Detect which cell encompasses the target text, then output its [X, Y] center coordinate. 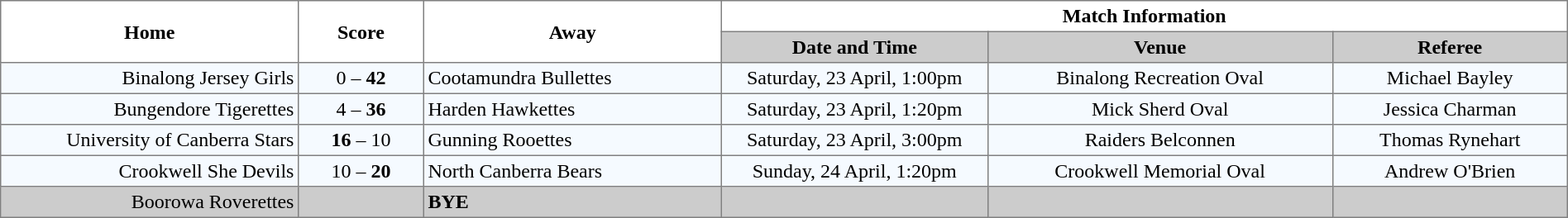
Saturday, 23 April, 3:00pm [854, 140]
Jessica Charman [1450, 109]
Binalong Recreation Oval [1159, 78]
Raiders Belconnen [1159, 140]
Crookwell She Devils [150, 171]
University of Canberra Stars [150, 140]
4 – 36 [361, 109]
Match Information [1145, 17]
Cootamundra Bullettes [572, 78]
Saturday, 23 April, 1:20pm [854, 109]
Andrew O'Brien [1450, 171]
Date and Time [854, 47]
Harden Hawkettes [572, 109]
BYE [572, 202]
Venue [1159, 47]
Referee [1450, 47]
Boorowa Roverettes [150, 202]
Thomas Rynehart [1450, 140]
Saturday, 23 April, 1:00pm [854, 78]
16 – 10 [361, 140]
0 – 42 [361, 78]
Crookwell Memorial Oval [1159, 171]
Binalong Jersey Girls [150, 78]
Sunday, 24 April, 1:20pm [854, 171]
Michael Bayley [1450, 78]
North Canberra Bears [572, 171]
Score [361, 31]
Bungendore Tigerettes [150, 109]
Home [150, 31]
Gunning Rooettes [572, 140]
Mick Sherd Oval [1159, 109]
Away [572, 31]
10 – 20 [361, 171]
